Identify which cell holds the provided text, then report its (X, Y) central coordinate. 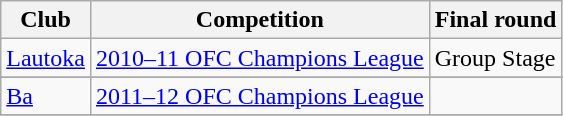
Group Stage (496, 58)
Competition (260, 20)
2010–11 OFC Champions League (260, 58)
Final round (496, 20)
2011–12 OFC Champions League (260, 96)
Lautoka (46, 58)
Ba (46, 96)
Club (46, 20)
